Locate the cell with the specified text and output its [x, y] center coordinate. 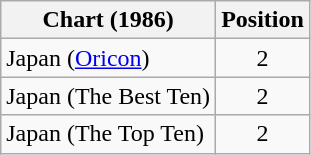
Japan (The Top Ten) [108, 134]
Chart (1986) [108, 20]
Japan (The Best Ten) [108, 96]
Japan (Oricon) [108, 58]
Position [263, 20]
